Locate the cell with the specified text and output its [x, y] center coordinate. 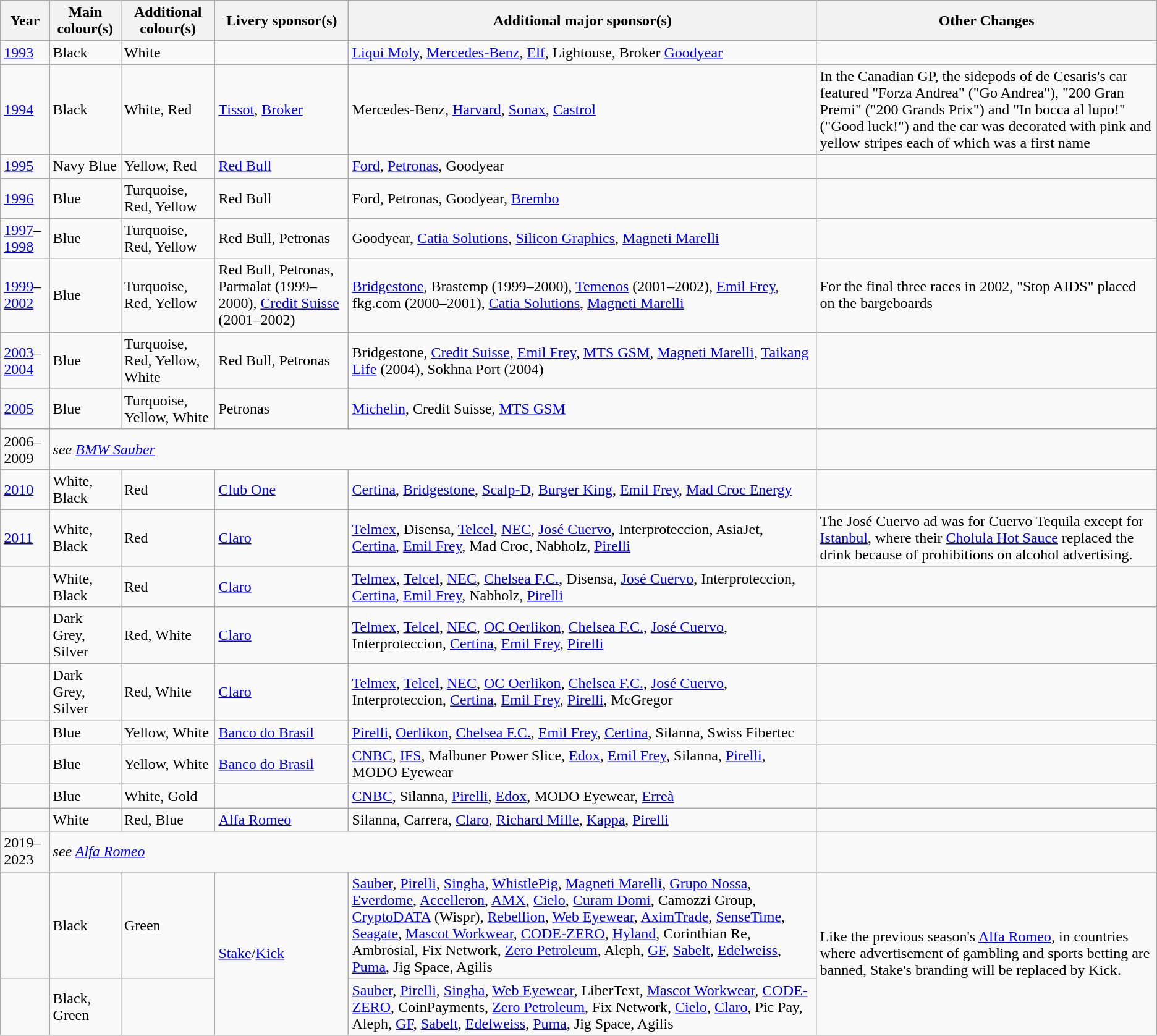
CNBC, IFS, Malbuner Power Slice, Edox, Emil Frey, Silanna, Pirelli, MODO Eyewear [582, 764]
Tissot, Broker [282, 109]
White, Gold [167, 796]
Green [167, 925]
2019–2023 [25, 852]
see BMW Sauber [433, 449]
Michelin, Credit Suisse, MTS GSM [582, 409]
Ford, Petronas, Goodyear, Brembo [582, 198]
CNBC, Silanna, Pirelli, Edox, MODO Eyewear, Erreà [582, 796]
Additional major sponsor(s) [582, 21]
2006–2009 [25, 449]
White, Red [167, 109]
Year [25, 21]
Bridgestone, Brastemp (1999–2000), Temenos (2001–2002), Emil Frey, fkg.com (2000–2001), Catia Solutions, Magneti Marelli [582, 295]
Alfa Romeo [282, 820]
Navy Blue [85, 166]
Club One [282, 490]
Ford, Petronas, Goodyear [582, 166]
Main colour(s) [85, 21]
Petronas [282, 409]
1993 [25, 53]
2003–2004 [25, 360]
Bridgestone, Credit Suisse, Emil Frey, MTS GSM, Magneti Marelli, Taikang Life (2004), Sokhna Port (2004) [582, 360]
2010 [25, 490]
Pirelli, Oerlikon, Chelsea F.C., Emil Frey, Certina, Silanna, Swiss Fibertec [582, 732]
1997–1998 [25, 239]
2005 [25, 409]
Telmex, Telcel, NEC, Chelsea F.C., Disensa, José Cuervo, Interproteccion, Certina, Emil Frey, Nabholz, Pirelli [582, 586]
Telmex, Telcel, NEC, OC Oerlikon, Chelsea F.C., José Cuervo, Interproteccion, Certina, Emil Frey, Pirelli [582, 635]
Turquoise, Red, Yellow, White [167, 360]
Other Changes [986, 21]
Telmex, Disensa, Telcel, NEC, José Cuervo, Interproteccion, AsiaJet, Certina, Emil Frey, Mad Croc, Nabholz, Pirelli [582, 538]
Red, Blue [167, 820]
Telmex, Telcel, NEC, OC Oerlikon, Chelsea F.C., José Cuervo, Interproteccion, Certina, Emil Frey, Pirelli, McGregor [582, 692]
Silanna, Carrera, Claro, Richard Mille, Kappa, Pirelli [582, 820]
Stake/Kick [282, 953]
1995 [25, 166]
1996 [25, 198]
Black, Green [85, 1007]
Additional colour(s) [167, 21]
Certina, Bridgestone, Scalp-D, Burger King, Emil Frey, Mad Croc Energy [582, 490]
Turquoise, Yellow, White [167, 409]
Yellow, Red [167, 166]
1994 [25, 109]
1999–2002 [25, 295]
Red Bull, Petronas, Parmalat (1999–2000), Credit Suisse (2001–2002) [282, 295]
Livery sponsor(s) [282, 21]
Liqui Moly, Mercedes-Benz, Elf, Lightouse, Broker Goodyear [582, 53]
see Alfa Romeo [433, 852]
2011 [25, 538]
For the final three races in 2002, "Stop AIDS" placed on the bargeboards [986, 295]
Mercedes-Benz, Harvard, Sonax, Castrol [582, 109]
Goodyear, Catia Solutions, Silicon Graphics, Magneti Marelli [582, 239]
